Return the (X, Y) coordinate for the center point of the cell that contains the specified text.  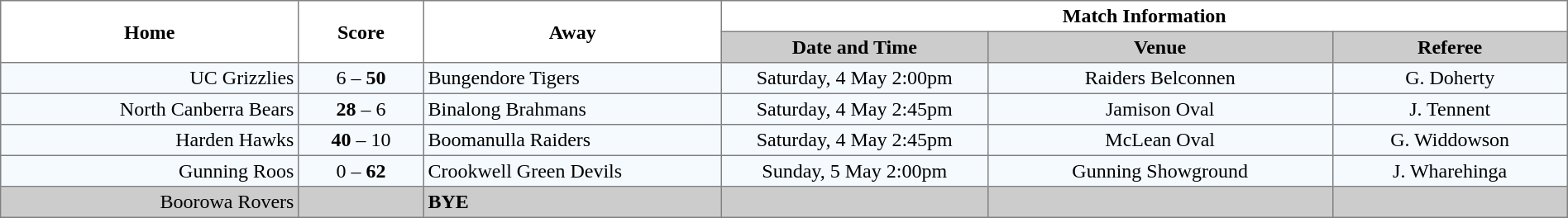
Binalong Brahmans (572, 109)
Gunning Roos (150, 171)
G. Widdowson (1450, 140)
Bungendore Tigers (572, 78)
UC Grizzlies (150, 78)
Harden Hawks (150, 140)
6 – 50 (361, 78)
Jamison Oval (1159, 109)
Raiders Belconnen (1159, 78)
Sunday, 5 May 2:00pm (854, 171)
Match Information (1145, 17)
Home (150, 31)
0 – 62 (361, 171)
Boorowa Rovers (150, 202)
Boomanulla Raiders (572, 140)
Venue (1159, 47)
McLean Oval (1159, 140)
North Canberra Bears (150, 109)
Saturday, 4 May 2:00pm (854, 78)
28 – 6 (361, 109)
BYE (572, 202)
Gunning Showground (1159, 171)
Score (361, 31)
Referee (1450, 47)
Crookwell Green Devils (572, 171)
G. Doherty (1450, 78)
J. Tennent (1450, 109)
Away (572, 31)
40 – 10 (361, 140)
Date and Time (854, 47)
J. Wharehinga (1450, 171)
